Identify which cell holds the provided text, then report its [x, y] central coordinate. 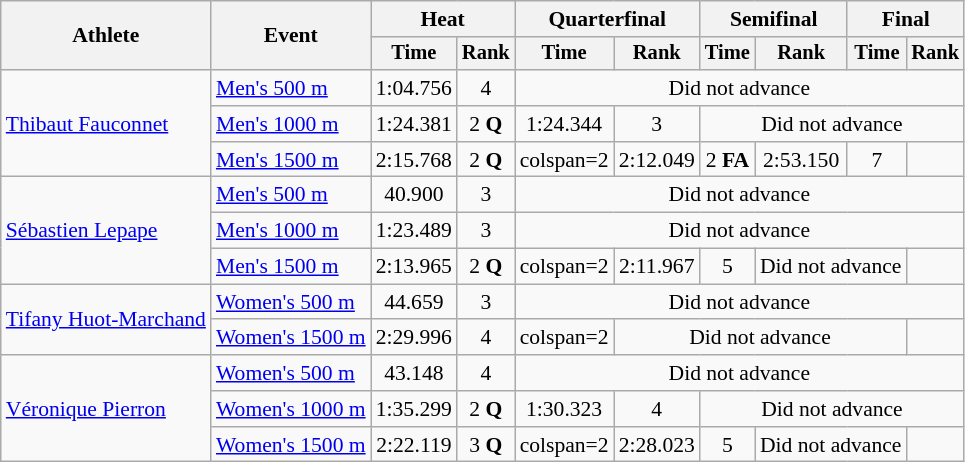
2:13.965 [414, 267]
1:35.299 [414, 409]
1:24.381 [414, 124]
2 FA [728, 160]
Semifinal [774, 19]
1:30.323 [564, 409]
Tifany Huot-Marchand [106, 320]
Quarterfinal [608, 19]
Women's 1000 m [291, 409]
Thibaut Fauconnet [106, 124]
1:23.489 [414, 231]
44.659 [414, 302]
1:04.756 [414, 88]
7 [876, 160]
2:29.996 [414, 338]
1:24.344 [564, 124]
Véronique Pierron [106, 408]
40.900 [414, 195]
Athlete [106, 36]
2:53.150 [802, 160]
43.148 [414, 373]
2:15.768 [414, 160]
Event [291, 36]
Final [906, 19]
2:11.967 [657, 267]
Sébastien Lepape [106, 230]
Women's 1500 m [291, 338]
Heat [443, 19]
2:12.049 [657, 160]
5 [728, 267]
